Extract the (x, y) coordinate from the center of the cell holding the provided text.  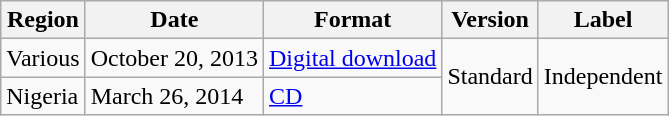
CD (353, 96)
Independent (603, 77)
Standard (490, 77)
Various (43, 58)
March 26, 2014 (174, 96)
Region (43, 20)
Label (603, 20)
Digital download (353, 58)
Nigeria (43, 96)
Date (174, 20)
Version (490, 20)
October 20, 2013 (174, 58)
Format (353, 20)
